Return (x, y) of the center of cell containing provided text 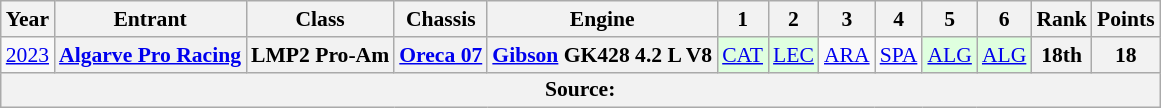
ARA (847, 55)
CAT (742, 55)
5 (949, 19)
SPA (899, 55)
LEC (794, 55)
18th (1062, 55)
Source: (580, 90)
LMP2 Pro-Am (320, 55)
Entrant (150, 19)
Algarve Pro Racing (150, 55)
Class (320, 19)
2023 (28, 55)
Oreca 07 (440, 55)
6 (1004, 19)
Chassis (440, 19)
3 (847, 19)
Year (28, 19)
Gibson GK428 4.2 L V8 (602, 55)
2 (794, 19)
4 (899, 19)
Points (1126, 19)
18 (1126, 55)
Engine (602, 19)
1 (742, 19)
Rank (1062, 19)
